Pinpoint the cell where the given text exists, returning its [x, y] midpoint coordinate. 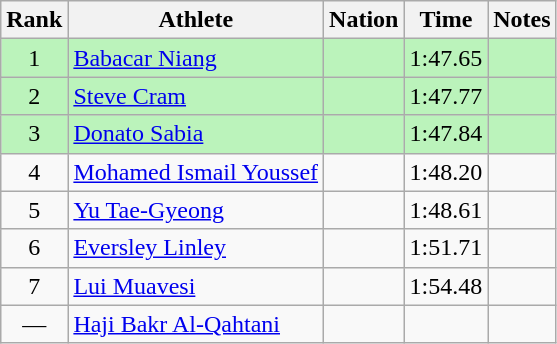
1 [34, 58]
4 [34, 172]
Eversley Linley [196, 248]
Mohamed Ismail Youssef [196, 172]
Donato Sabia [196, 134]
Steve Cram [196, 96]
Rank [34, 20]
Babacar Niang [196, 58]
6 [34, 248]
2 [34, 96]
1:47.65 [446, 58]
Athlete [196, 20]
1:47.84 [446, 134]
5 [34, 210]
Yu Tae-Gyeong [196, 210]
1:47.77 [446, 96]
Haji Bakr Al-Qahtani [196, 324]
7 [34, 286]
1:48.61 [446, 210]
1:54.48 [446, 286]
Nation [364, 20]
3 [34, 134]
Lui Muavesi [196, 286]
— [34, 324]
Time [446, 20]
1:51.71 [446, 248]
Notes [522, 20]
1:48.20 [446, 172]
